For the text-containing cell, return its midpoint in (x, y) coordinate format. 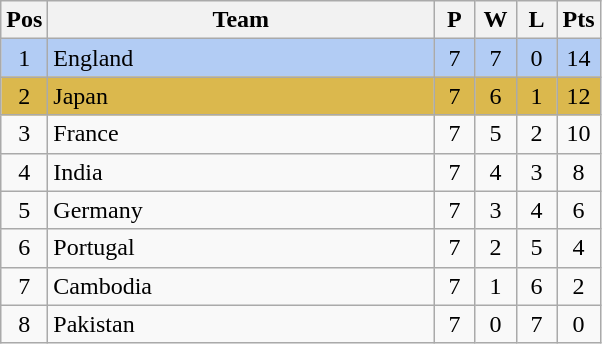
India (241, 172)
W (496, 20)
Japan (241, 96)
14 (578, 58)
12 (578, 96)
Team (241, 20)
Pts (578, 20)
P (454, 20)
L (536, 20)
Germany (241, 210)
10 (578, 134)
England (241, 58)
Pakistan (241, 324)
Pos (24, 20)
Portugal (241, 248)
France (241, 134)
Cambodia (241, 286)
